Scan for the cell matching the given text and deliver its [X, Y] coordinate at center. 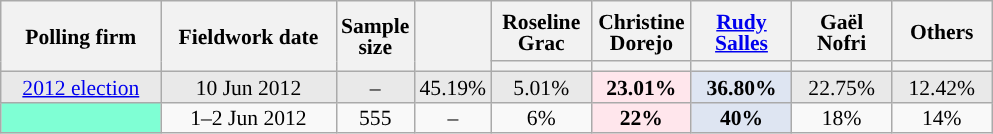
1–2 Jun 2012 [248, 118]
Others [942, 31]
10 Jun 2012 [248, 86]
Samplesize [375, 36]
Roseline Grac [541, 31]
Fieldwork date [248, 36]
23.01% [641, 86]
18% [842, 118]
Christine Dorejo [641, 31]
2012 election [81, 86]
Gaël Nofri [842, 31]
Polling firm [81, 36]
14% [942, 118]
22% [641, 118]
36.80% [741, 86]
Rudy Salles [741, 31]
6% [541, 118]
40% [741, 118]
22.75% [842, 86]
5.01% [541, 86]
12.42% [942, 86]
555 [375, 118]
45.19% [452, 86]
